Identify which cell holds the provided text, then report its [X, Y] central coordinate. 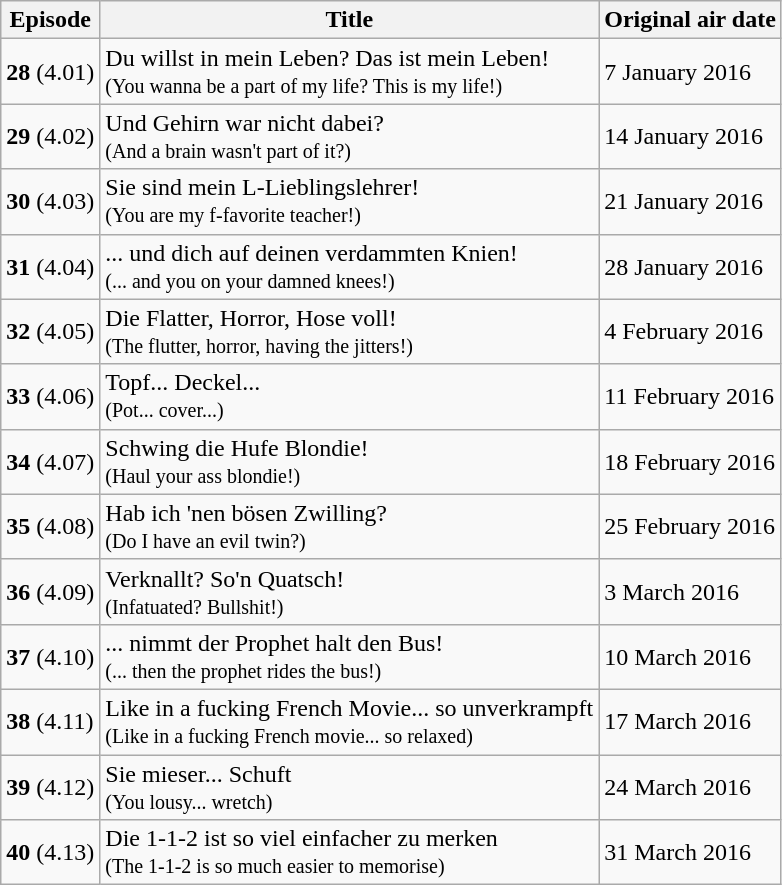
35 (4.08) [50, 526]
Original air date [690, 20]
40 (4.13) [50, 852]
25 February 2016 [690, 526]
28 January 2016 [690, 266]
11 February 2016 [690, 396]
4 February 2016 [690, 332]
29 (4.02) [50, 136]
7 January 2016 [690, 72]
17 March 2016 [690, 722]
39 (4.12) [50, 786]
34 (4.07) [50, 462]
36 (4.09) [50, 592]
31 March 2016 [690, 852]
21 January 2016 [690, 202]
... nimmt der Prophet halt den Bus!(... then the prophet rides the bus!) [350, 656]
37 (4.10) [50, 656]
Topf... Deckel...(Pot... cover...) [350, 396]
32 (4.05) [50, 332]
Und Gehirn war nicht dabei?(And a brain wasn't part of it?) [350, 136]
10 March 2016 [690, 656]
Die Flatter, Horror, Hose voll!(The flutter, horror, having the jitters!) [350, 332]
Schwing die Hufe Blondie!(Haul your ass blondie!) [350, 462]
31 (4.04) [50, 266]
Episode [50, 20]
24 March 2016 [690, 786]
18 February 2016 [690, 462]
... und dich auf deinen verdammten Knien!(... and you on your damned knees!) [350, 266]
Like in a fucking French Movie... so unverkrampft(Like in a fucking French movie... so relaxed) [350, 722]
Du willst in mein Leben? Das ist mein Leben!(You wanna be a part of my life? This is my life!) [350, 72]
Sie sind mein L-Lieblingslehrer!(You are my f-favorite teacher!) [350, 202]
30 (4.03) [50, 202]
Hab ich 'nen bösen Zwilling?(Do I have an evil twin?) [350, 526]
Sie mieser... Schuft(You lousy... wretch) [350, 786]
33 (4.06) [50, 396]
Die 1-1-2 ist so viel einfacher zu merken(The 1-1-2 is so much easier to memorise) [350, 852]
3 March 2016 [690, 592]
14 January 2016 [690, 136]
Title [350, 20]
Verknallt? So'n Quatsch!(Infatuated? Bullshit!) [350, 592]
28 (4.01) [50, 72]
38 (4.11) [50, 722]
